Search for the cell housing the specified text and yield its [x, y] center coordinate. 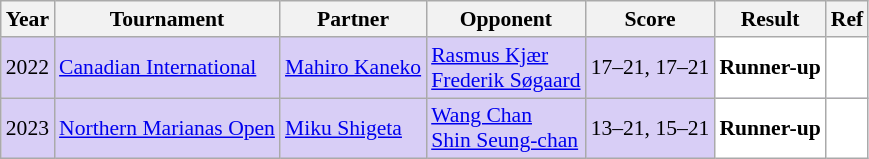
Partner [353, 19]
Score [650, 19]
Result [770, 19]
17–21, 17–21 [650, 68]
Year [28, 19]
Opponent [506, 19]
2023 [28, 128]
Ref [847, 19]
Northern Marianas Open [167, 128]
13–21, 15–21 [650, 128]
Miku Shigeta [353, 128]
Wang Chan Shin Seung-chan [506, 128]
Mahiro Kaneko [353, 68]
2022 [28, 68]
Tournament [167, 19]
Canadian International [167, 68]
Rasmus Kjær Frederik Søgaard [506, 68]
